Extract the (x, y) coordinate from the center of the cell holding the provided text.  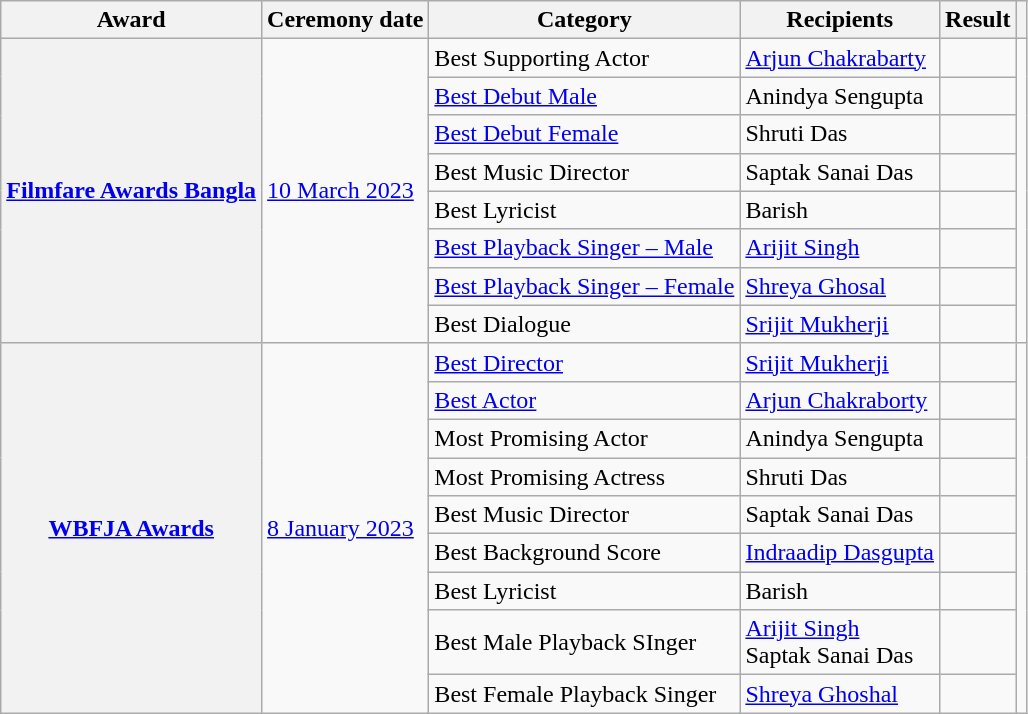
Arjun Chakrabarty (840, 58)
Best Debut Male (584, 96)
Ceremony date (346, 20)
Shreya Ghoshal (840, 694)
Best Male Playback SInger (584, 642)
10 March 2023 (346, 191)
Result (978, 20)
Best Dialogue (584, 324)
Recipients (840, 20)
Best Actor (584, 400)
Best Director (584, 362)
Best Background Score (584, 553)
Arijit Singh Saptak Sanai Das (840, 642)
Award (132, 20)
Category (584, 20)
Arjun Chakraborty (840, 400)
Most Promising Actress (584, 477)
Filmfare Awards Bangla (132, 191)
8 January 2023 (346, 528)
Arijit Singh (840, 248)
Indraadip Dasgupta (840, 553)
Best Female Playback Singer (584, 694)
WBFJA Awards (132, 528)
Most Promising Actor (584, 438)
Best Playback Singer – Female (584, 286)
Best Supporting Actor (584, 58)
Best Playback Singer – Male (584, 248)
Best Debut Female (584, 134)
Shreya Ghosal (840, 286)
